From the cell containing the given text, extract its center point as (X, Y) coordinate. 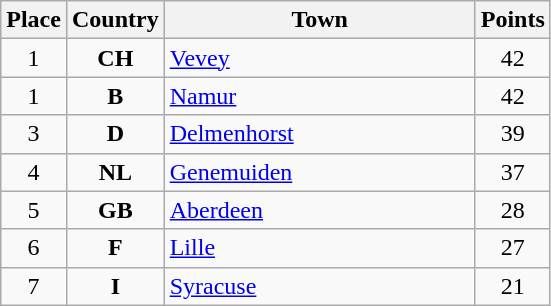
Town (320, 20)
39 (512, 134)
4 (34, 172)
Country (115, 20)
28 (512, 210)
5 (34, 210)
3 (34, 134)
Delmenhorst (320, 134)
Namur (320, 96)
6 (34, 248)
7 (34, 286)
NL (115, 172)
F (115, 248)
Lille (320, 248)
Points (512, 20)
37 (512, 172)
B (115, 96)
GB (115, 210)
Syracuse (320, 286)
CH (115, 58)
Genemuiden (320, 172)
21 (512, 286)
Place (34, 20)
D (115, 134)
27 (512, 248)
Aberdeen (320, 210)
Vevey (320, 58)
I (115, 286)
